Return the [X, Y] coordinate for the center point of the cell that contains the specified text.  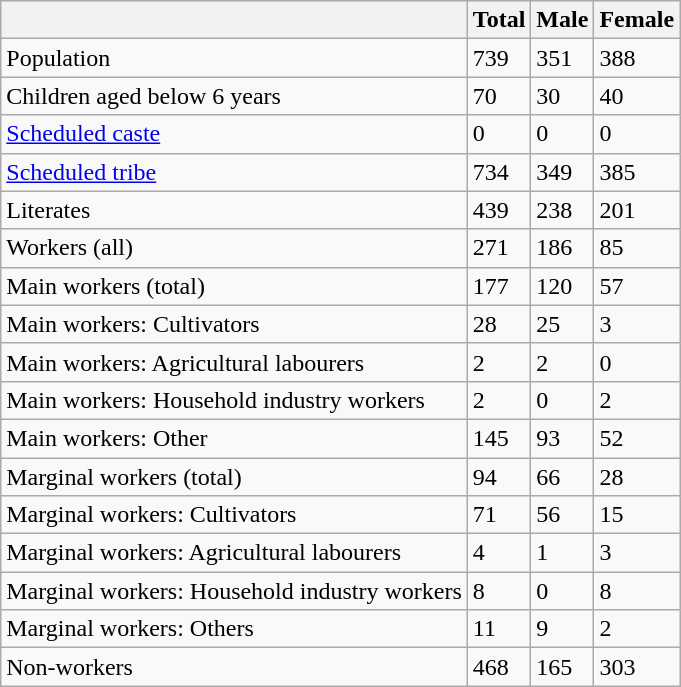
Workers (all) [234, 248]
11 [499, 629]
93 [562, 438]
1 [562, 553]
Main workers: Agricultural labourers [234, 362]
Marginal workers (total) [234, 477]
Main workers (total) [234, 286]
388 [637, 58]
739 [499, 58]
Children aged below 6 years [234, 96]
165 [562, 667]
Marginal workers: Others [234, 629]
177 [499, 286]
349 [562, 172]
Marginal workers: Household industry workers [234, 591]
52 [637, 438]
Scheduled tribe [234, 172]
385 [637, 172]
Non-workers [234, 667]
57 [637, 286]
Total [499, 20]
25 [562, 324]
351 [562, 58]
186 [562, 248]
Marginal workers: Cultivators [234, 515]
Main workers: Household industry workers [234, 400]
303 [637, 667]
4 [499, 553]
15 [637, 515]
Female [637, 20]
Population [234, 58]
120 [562, 286]
238 [562, 210]
70 [499, 96]
145 [499, 438]
201 [637, 210]
30 [562, 96]
Marginal workers: Agricultural labourers [234, 553]
271 [499, 248]
71 [499, 515]
Scheduled caste [234, 134]
734 [499, 172]
Main workers: Cultivators [234, 324]
439 [499, 210]
Male [562, 20]
9 [562, 629]
66 [562, 477]
40 [637, 96]
56 [562, 515]
Main workers: Other [234, 438]
85 [637, 248]
Literates [234, 210]
468 [499, 667]
94 [499, 477]
